Return the [x, y] coordinate for the center point of the cell that contains the specified text.  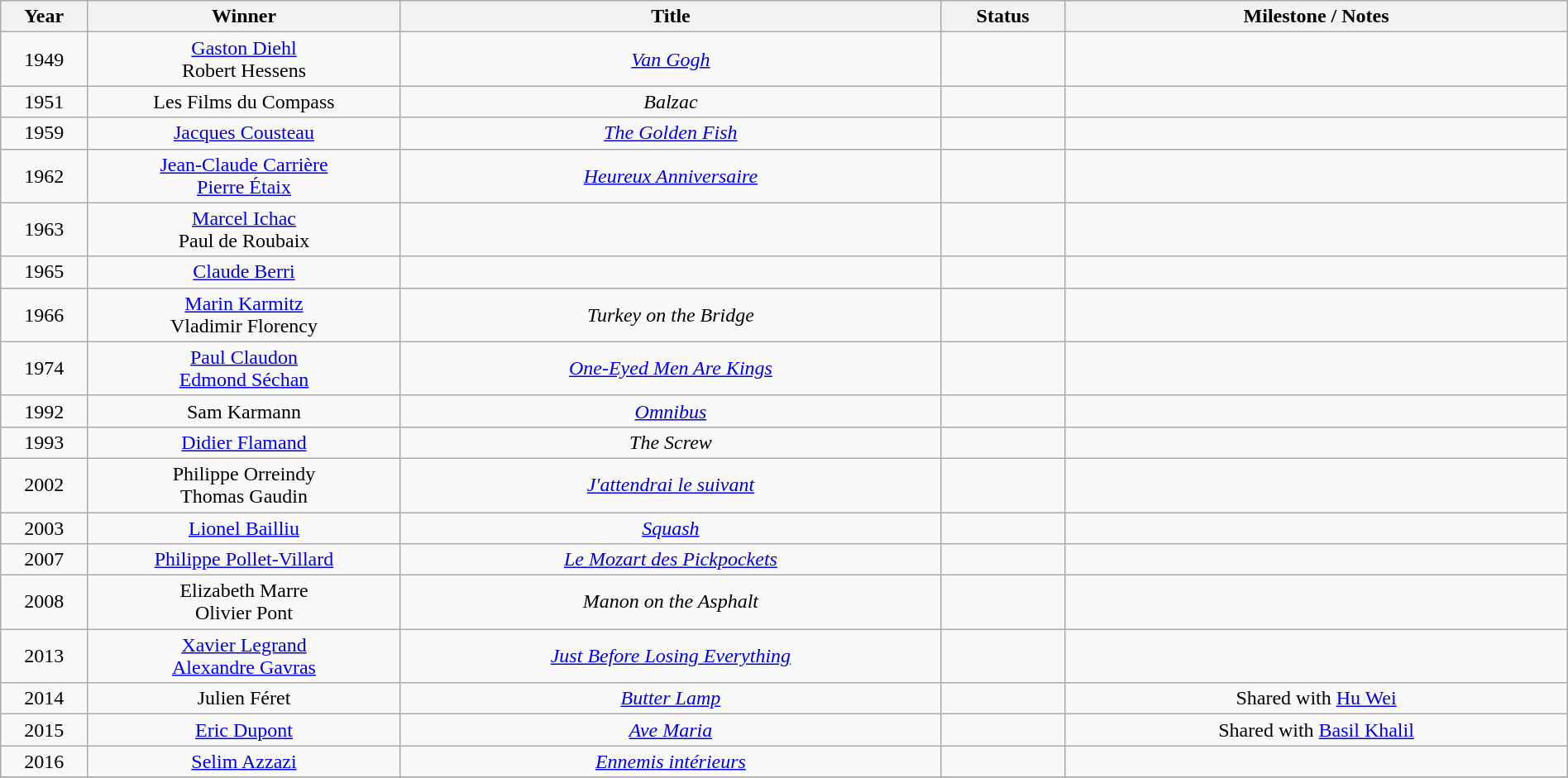
Marcel Ichac Paul de Roubaix [245, 230]
2015 [45, 730]
Ennemis intérieurs [670, 761]
Van Gogh [670, 60]
The Golden Fish [670, 133]
1974 [45, 369]
1993 [45, 442]
Year [45, 17]
2016 [45, 761]
Squash [670, 528]
2002 [45, 484]
2013 [45, 656]
Milestone / Notes [1317, 17]
Status [1002, 17]
Philippe OrreindyThomas Gaudin [245, 484]
Didier Flamand [245, 442]
Omnibus [670, 411]
Just Before Losing Everything [670, 656]
2008 [45, 602]
1965 [45, 272]
Jean-Claude CarrièrePierre Étaix [245, 175]
J'attendrai le suivant [670, 484]
Marin Karmitz Vladimir Florency [245, 314]
Elizabeth MarreOlivier Pont [245, 602]
Gaston DiehlRobert Hessens [245, 60]
1959 [45, 133]
Heureux Anniversaire [670, 175]
Lionel Bailliu [245, 528]
2014 [45, 699]
Jacques Cousteau [245, 133]
Xavier LegrandAlexandre Gavras [245, 656]
1949 [45, 60]
Selim Azzazi [245, 761]
2003 [45, 528]
Paul ClaudonEdmond Séchan [245, 369]
Butter Lamp [670, 699]
Ave Maria [670, 730]
2007 [45, 560]
The Screw [670, 442]
Le Mozart des Pickpockets [670, 560]
1992 [45, 411]
One-Eyed Men Are Kings [670, 369]
Julien Féret [245, 699]
Les Films du Compass [245, 102]
Manon on the Asphalt [670, 602]
Sam Karmann [245, 411]
Balzac [670, 102]
Eric Dupont [245, 730]
Philippe Pollet-Villard [245, 560]
Title [670, 17]
Winner [245, 17]
1966 [45, 314]
Shared with Hu Wei [1317, 699]
Shared with Basil Khalil [1317, 730]
Claude Berri [245, 272]
Turkey on the Bridge [670, 314]
1962 [45, 175]
1963 [45, 230]
1951 [45, 102]
